Capture the cell that displays the provided text and extract its (x, y) central coordinate. 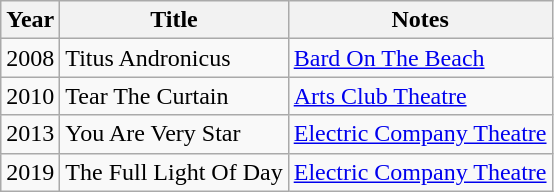
Notes (420, 20)
The Full Light Of Day (174, 172)
Bard On The Beach (420, 58)
Titus Andronicus (174, 58)
Title (174, 20)
2010 (30, 96)
Year (30, 20)
You Are Very Star (174, 134)
2008 (30, 58)
Tear The Curtain (174, 96)
2019 (30, 172)
Arts Club Theatre (420, 96)
2013 (30, 134)
